Locate the cell with the specified text and output its [x, y] center coordinate. 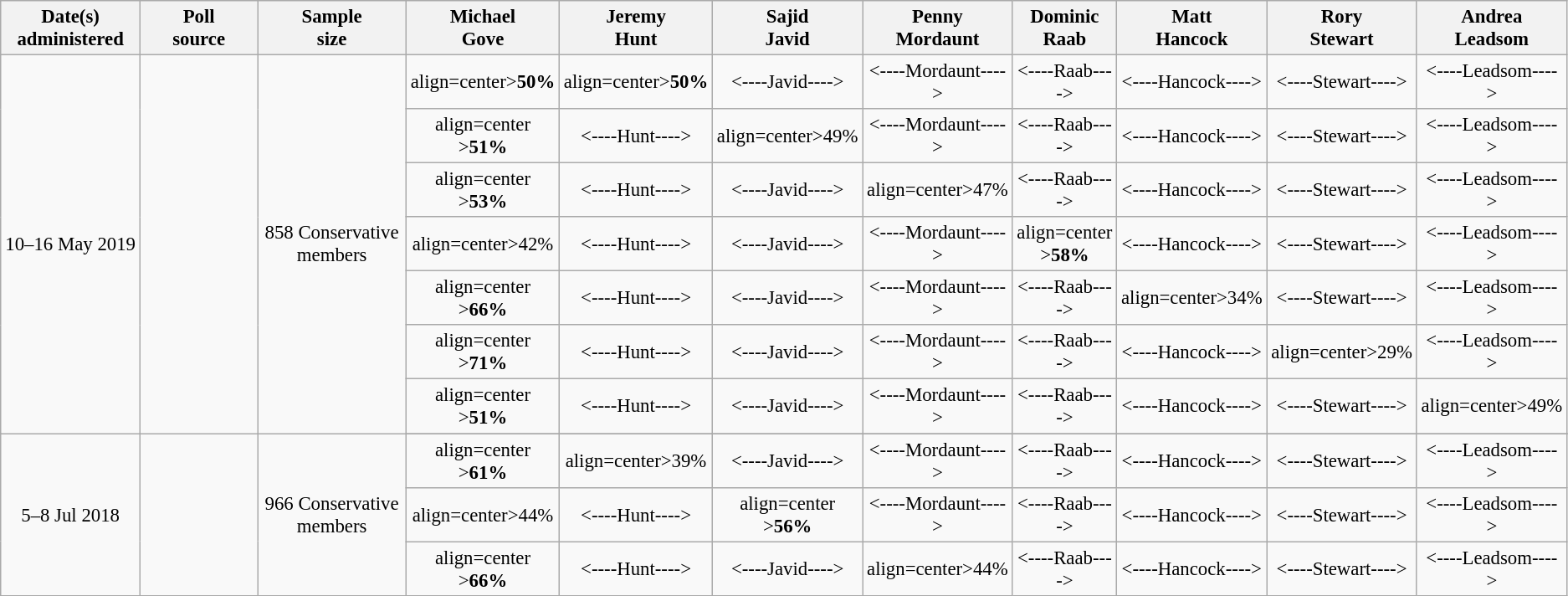
JeremyHunt [636, 28]
DominicRaab [1064, 28]
RoryStewart [1342, 28]
align=center>39% [636, 460]
858 Conservative members [332, 244]
align=center>42% [482, 244]
align=center >71% [482, 352]
Date(s) administered [70, 28]
5–8 Jul 2018 [70, 515]
966 Conservative members [332, 515]
align=center >56% [788, 514]
MichaelGove [482, 28]
align=center >53% [482, 191]
PennyMordaunt [937, 28]
SajidJavid [788, 28]
align=center >61% [482, 460]
align=center>47% [937, 191]
align=center>29% [1342, 352]
align=center>34% [1191, 298]
Samplesize [332, 28]
align=center >58% [1064, 244]
AndreaLeadsom [1491, 28]
MattHancock [1191, 28]
10–16 May 2019 [70, 244]
Poll source [198, 28]
